Output the (x, y) coordinate of the center of the cell containing the given text.  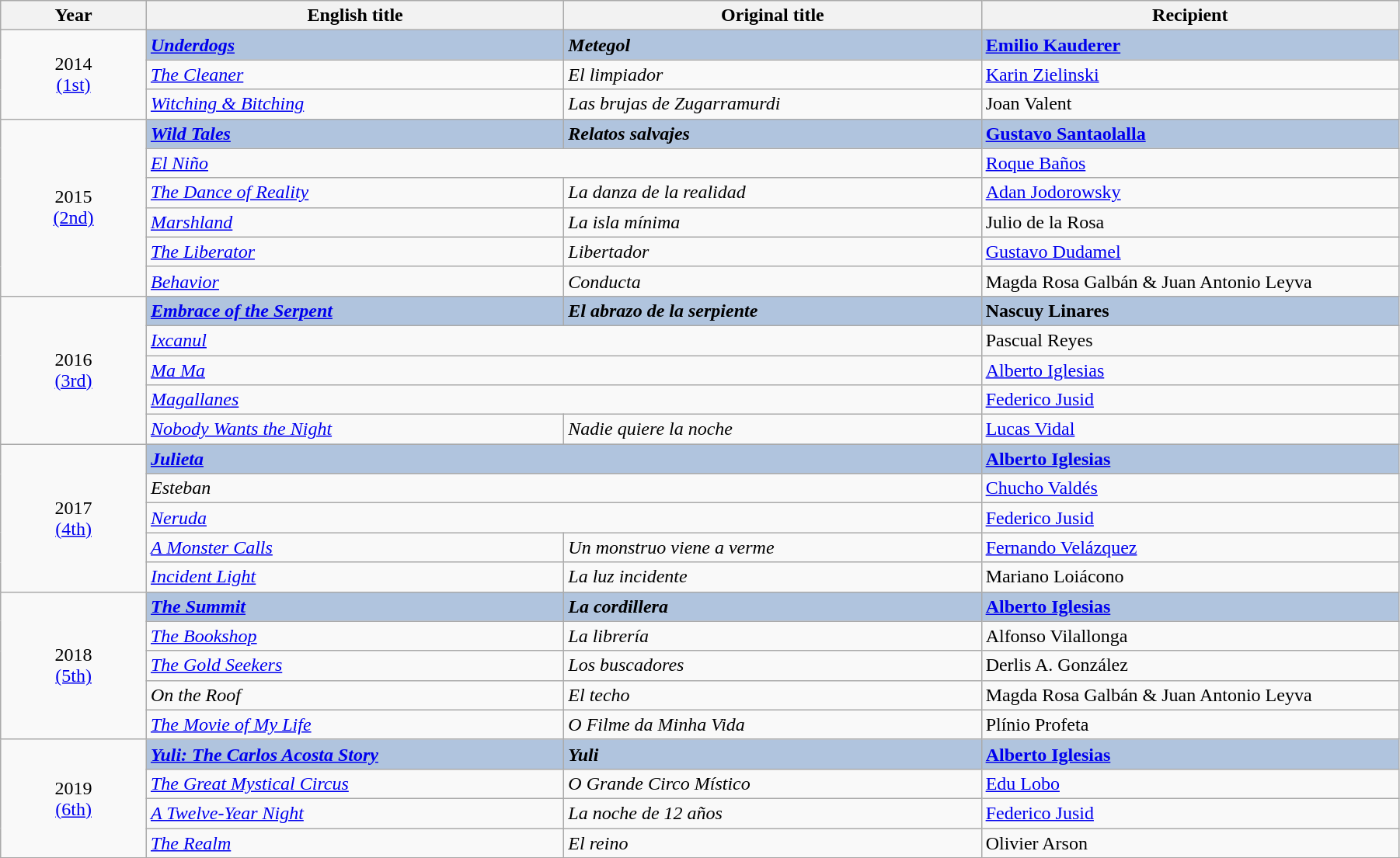
The Realm (354, 842)
Adan Jodorowsky (1190, 193)
El Niño (564, 163)
Gustavo Santaolalla (1190, 134)
Libertador (772, 252)
Chucho Valdés (1190, 488)
Year (74, 16)
Las brujas de Zugarramurdi (772, 104)
2017(4th) (74, 518)
The Cleaner (354, 75)
Un monstruo viene a verme (772, 547)
Marshland (354, 222)
Fernando Velázquez (1190, 547)
Emilio Kauderer (1190, 45)
The Great Mystical Circus (354, 783)
Embrace of the Serpent (354, 311)
The Summit (354, 606)
Julieta (564, 459)
The Bookshop (354, 636)
Edu Lobo (1190, 783)
Yuli: The Carlos Acosta Story (354, 754)
La luz incidente (772, 577)
A Twelve-Year Night (354, 813)
A Monster Calls (354, 547)
La cordillera (772, 606)
Underdogs (354, 45)
Neruda (564, 518)
Conducta (772, 281)
El abrazo de la serpiente (772, 311)
2018(5th) (74, 665)
On the Roof (354, 695)
The Gold Seekers (354, 665)
Joan Valent (1190, 104)
La danza de la realidad (772, 193)
Metegol (772, 45)
La isla mínima (772, 222)
Karin Zielinski (1190, 75)
Julio de la Rosa (1190, 222)
O Filme da Minha Vida (772, 724)
2015(2nd) (74, 207)
Ma Ma (564, 370)
Roque Baños (1190, 163)
2016(3rd) (74, 370)
Recipient (1190, 16)
Witching & Bitching (354, 104)
El reino (772, 842)
The Dance of Reality (354, 193)
2019(6th) (74, 798)
Relatos salvajes (772, 134)
El techo (772, 695)
O Grande Circo Místico (772, 783)
Magallanes (564, 400)
Wild Tales (354, 134)
Esteban (564, 488)
English title (354, 16)
Derlis A. González (1190, 665)
Behavior (354, 281)
Lucas Vidal (1190, 429)
Gustavo Dudamel (1190, 252)
Los buscadores (772, 665)
2014(1st) (74, 75)
Incident Light (354, 577)
Mariano Loiácono (1190, 577)
La librería (772, 636)
Plínio Profeta (1190, 724)
Nadie quiere la noche (772, 429)
The Liberator (354, 252)
Ixcanul (564, 340)
Nobody Wants the Night (354, 429)
Original title (772, 16)
El limpiador (772, 75)
The Movie of My Life (354, 724)
Nascuy Linares (1190, 311)
Alfonso Vilallonga (1190, 636)
Olivier Arson (1190, 842)
Yuli (772, 754)
La noche de 12 años (772, 813)
Pascual Reyes (1190, 340)
